Determine the [x, y] coordinate at the center of the cell enclosing the given text.  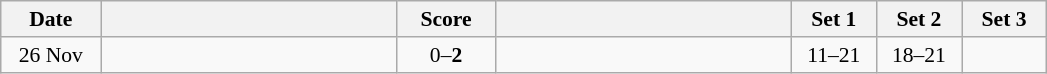
Set 3 [1004, 19]
11–21 [834, 55]
Set 1 [834, 19]
0–2 [446, 55]
Date [51, 19]
26 Nov [51, 55]
Score [446, 19]
18–21 [918, 55]
Set 2 [918, 19]
